Find where the given text appears and provide that cell's center as [X, Y] coordinate. 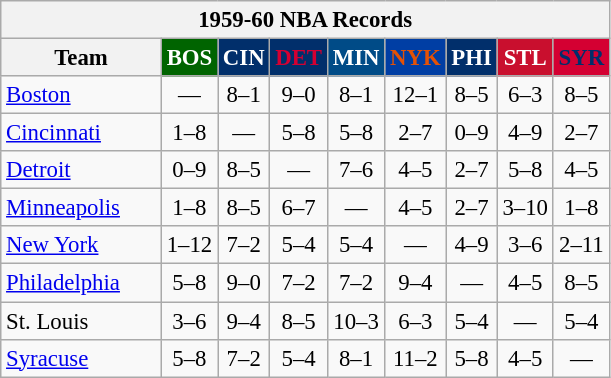
PHI [472, 58]
MIN [356, 58]
BOS [189, 58]
12–1 [416, 95]
DET [298, 58]
Syracuse [82, 358]
NYK [416, 58]
Philadelphia [82, 283]
10–3 [356, 321]
1–12 [189, 245]
CIN [244, 58]
1959-60 NBA Records [306, 20]
Detroit [82, 170]
3–10 [525, 208]
2–11 [581, 245]
6–7 [298, 208]
7–6 [356, 170]
11–2 [416, 358]
St. Louis [82, 321]
Team [82, 58]
STL [525, 58]
New York [82, 245]
Boston [82, 95]
Minneapolis [82, 208]
Cincinnati [82, 133]
SYR [581, 58]
